Output the [x, y] coordinate of the center of the cell containing the given text.  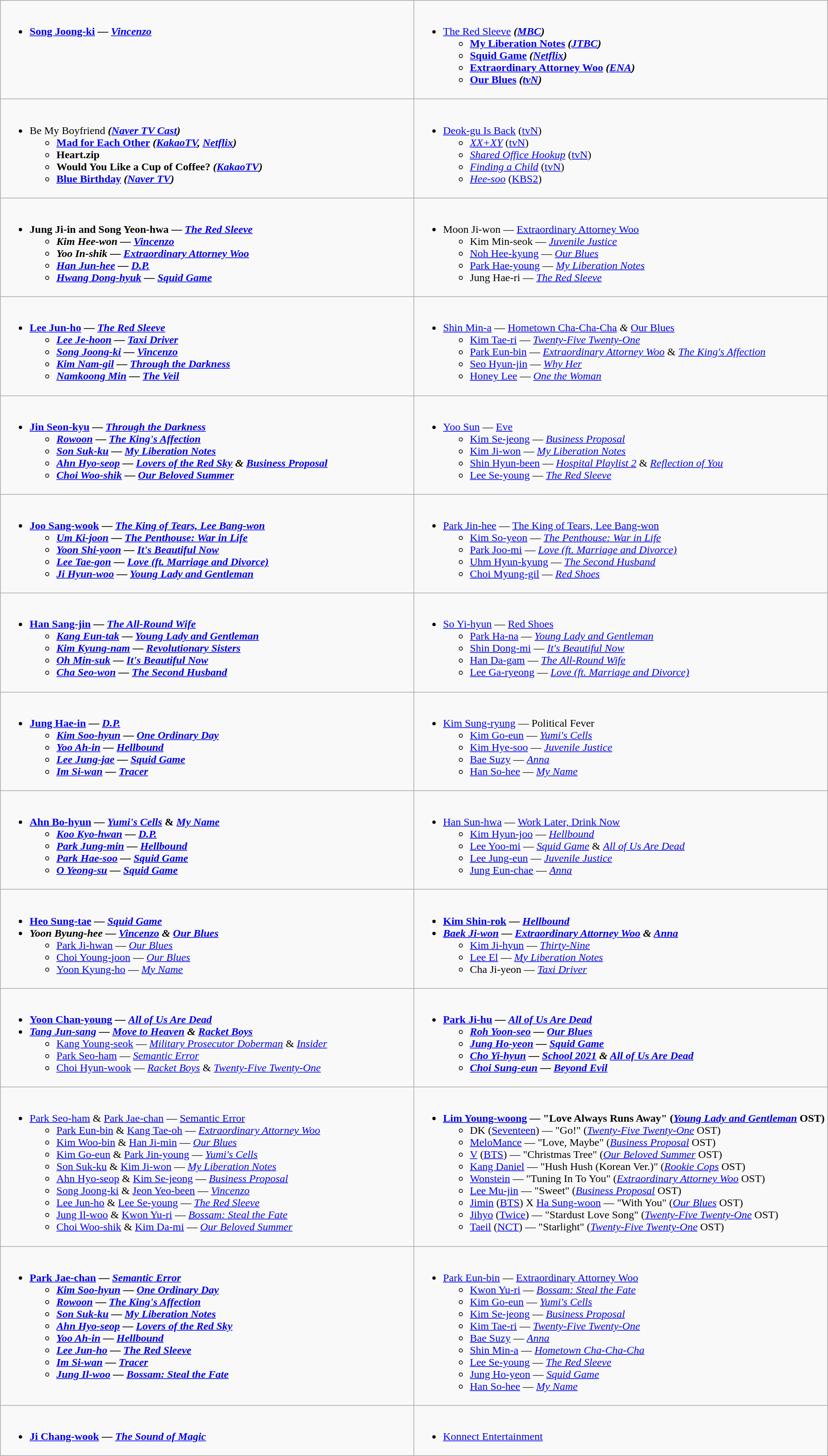
Heo Sung-tae — Squid GameYoon Byung-hee — Vincenzo & Our BluesPark Ji-hwan — Our BluesChoi Young-joon — Our BluesYoon Kyung-ho — My Name [207, 938]
Kim Shin-rok — HellboundBaek Ji-won — Extraordinary Attorney Woo & AnnaKim Ji-hyun — Thirty-NineLee El — My Liberation NotesCha Ji-yeon — Taxi Driver [620, 938]
Song Joong-ki — Vincenzo [207, 50]
Jung Hae-in — D.P.Kim Soo-hyun — One Ordinary DayYoo Ah-in — HellboundLee Jung-jae — Squid GameIm Si-wan — Tracer [207, 741]
Ahn Bo-hyun — Yumi's Cells & My NameKoo Kyo-hwan — D.P.Park Jung-min — HellboundPark Hae-soo — Squid GameO Yeong-su — Squid Game [207, 840]
The Red Sleeve (MBC) My Liberation Notes (JTBC)Squid Game (Netflix)Extraordinary Attorney Woo (ENA)Our Blues (tvN) [620, 50]
Be My Boyfriend (Naver TV Cast)Mad for Each Other (KakaoTV, Netflix)Heart.zipWould You Like a Cup of Coffee? (KakaoTV)Blue Birthday (Naver TV) [207, 148]
Ji Chang-wook — The Sound of Magic [207, 1431]
Deok-gu Is Back (tvN)XX+XY (tvN)Shared Office Hookup (tvN)Finding a Child (tvN)Hee-soo (KBS2) [620, 148]
Lee Jun-ho — The Red SleeveLee Je-hoon — Taxi DriverSong Joong-ki — VincenzoKim Nam-gil — Through the DarknessNamkoong Min — The Veil [207, 346]
Konnect Entertainment [620, 1431]
Kim Sung-ryung — Political FeverKim Go-eun — Yumi's CellsKim Hye-soo — Juvenile JusticeBae Suzy — AnnaHan So-hee — My Name [620, 741]
